Return (x, y) of the center of cell containing provided text 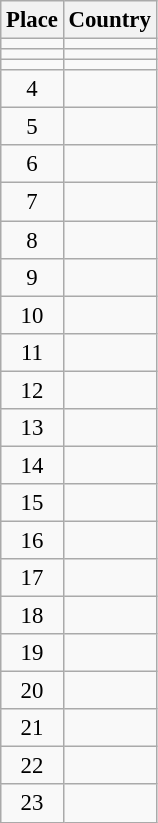
12 (32, 390)
10 (32, 315)
19 (32, 653)
23 (32, 804)
Place (32, 20)
21 (32, 728)
5 (32, 127)
11 (32, 352)
22 (32, 766)
18 (32, 616)
Country (110, 20)
15 (32, 503)
13 (32, 428)
9 (32, 277)
20 (32, 691)
17 (32, 578)
14 (32, 465)
7 (32, 202)
4 (32, 89)
6 (32, 165)
8 (32, 240)
16 (32, 540)
